Return the [X, Y] coordinate for the center point of the cell that contains the specified text.  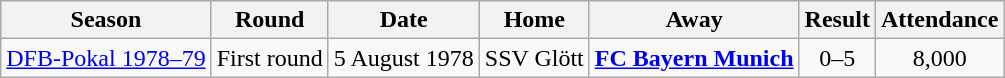
SSV Glött [534, 58]
First round [270, 58]
DFB-Pokal 1978–79 [106, 58]
5 August 1978 [404, 58]
Season [106, 20]
Date [404, 20]
8,000 [939, 58]
Away [694, 20]
FC Bayern Munich [694, 58]
Result [837, 20]
Home [534, 20]
Attendance [939, 20]
Round [270, 20]
0–5 [837, 58]
